Provide the (x, y) coordinate of the cell's center where the given text is located.  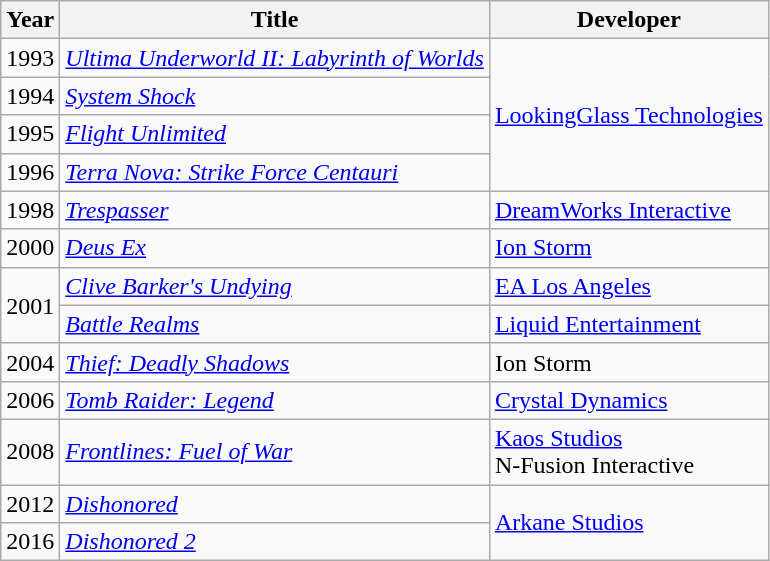
Dishonored 2 (275, 542)
1995 (30, 134)
2000 (30, 248)
Dishonored (275, 503)
Terra Nova: Strike Force Centauri (275, 172)
DreamWorks Interactive (628, 210)
1996 (30, 172)
Arkane Studios (628, 522)
2006 (30, 400)
EA Los Angeles (628, 286)
Title (275, 20)
Ultima Underworld II: Labyrinth of Worlds (275, 58)
Year (30, 20)
Liquid Entertainment (628, 324)
Tomb Raider: Legend (275, 400)
2004 (30, 362)
Deus Ex (275, 248)
2001 (30, 305)
1994 (30, 96)
1998 (30, 210)
Trespasser (275, 210)
1993 (30, 58)
Kaos StudiosN-Fusion Interactive (628, 452)
Flight Unlimited (275, 134)
Battle Realms (275, 324)
Thief: Deadly Shadows (275, 362)
2012 (30, 503)
Developer (628, 20)
Frontlines: Fuel of War (275, 452)
Clive Barker's Undying (275, 286)
2016 (30, 542)
Crystal Dynamics (628, 400)
LookingGlass Technologies (628, 115)
System Shock (275, 96)
2008 (30, 452)
